Pinpoint the cell where the given text exists, returning its [x, y] midpoint coordinate. 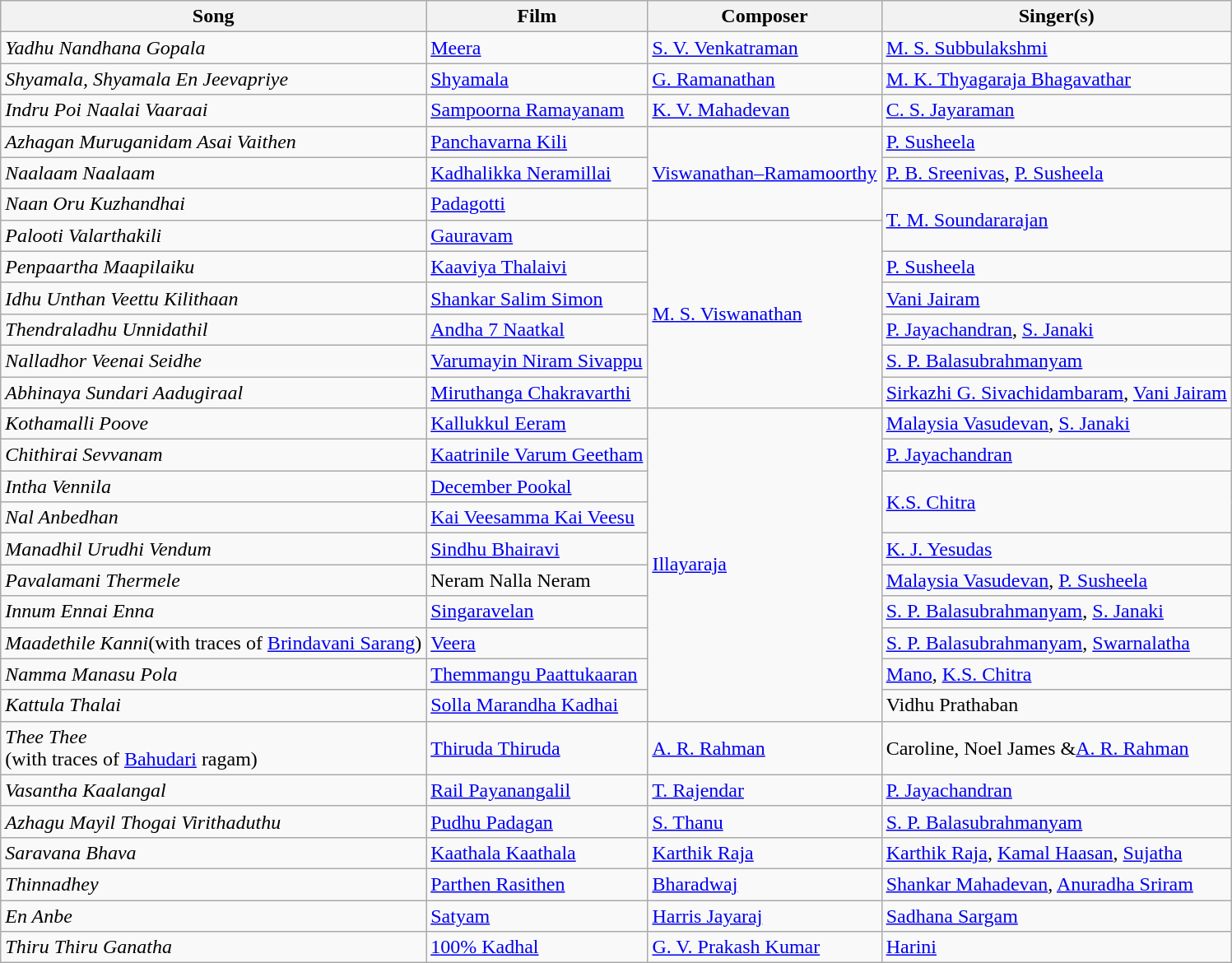
Karthik Raja [765, 853]
Sadhana Sargam [1057, 916]
Shyamala, Shyamala En Jeevapriye [214, 79]
Shankar Salim Simon [537, 298]
K. J. Yesudas [1057, 549]
Saravana Bhava [214, 853]
Neram Nalla Neram [537, 580]
En Anbe [214, 916]
Yadhu Nandhana Gopala [214, 48]
Kaathala Kaathala [537, 853]
Thendraladhu Unnidathil [214, 329]
Thiru Thiru Ganatha [214, 947]
T. Rajendar [765, 790]
G. Ramanathan [765, 79]
Nal Anbedhan [214, 518]
Naalaam Naalaam [214, 173]
Panchavarna Kili [537, 142]
Caroline, Noel James &A. R. Rahman [1057, 747]
Bharadwaj [765, 884]
Veera [537, 643]
Malaysia Vasudevan, S. Janaki [1057, 424]
P. Jayachandran, S. Janaki [1057, 329]
Illayaraja [765, 565]
Maadethile Kanni(with traces of Brindavani Sarang) [214, 643]
Palooti Valarthakili [214, 235]
Kothamalli Poove [214, 424]
Kattula Thalai [214, 705]
Miruthanga Chakravarthi [537, 393]
Azhagan Muruganidam Asai Vaithen [214, 142]
Chithirai Sevvanam [214, 455]
Song [214, 16]
Intha Vennila [214, 486]
Kallukkul Eeram [537, 424]
Pudhu Padagan [537, 821]
Kadhalikka Neramillai [537, 173]
G. V. Prakash Kumar [765, 947]
Padagotti [537, 204]
Thiruda Thiruda [537, 747]
S. V. Venkatraman [765, 48]
Vani Jairam [1057, 298]
Azhagu Mayil Thogai Virithaduthu [214, 821]
M. S. Viswanathan [765, 314]
Naan Oru Kuzhandhai [214, 204]
Indru Poi Naalai Vaaraai [214, 110]
K.S. Chitra [1057, 502]
Singer(s) [1057, 16]
Kaaviya Thalaivi [537, 267]
P. B. Sreenivas, P. Susheela [1057, 173]
Namma Manasu Pola [214, 674]
Sindhu Bhairavi [537, 549]
December Pookal [537, 486]
Shankar Mahadevan, Anuradha Sriram [1057, 884]
Satyam [537, 916]
Themmangu Paattukaaran [537, 674]
Harris Jayaraj [765, 916]
Manadhil Urudhi Vendum [214, 549]
A. R. Rahman [765, 747]
C. S. Jayaraman [1057, 110]
Gauravam [537, 235]
Innum Ennai Enna [214, 612]
M. K. Thyagaraja Bhagavathar [1057, 79]
Meera [537, 48]
S. P. Balasubrahmanyam, Swarnalatha [1057, 643]
Harini [1057, 947]
Penpaartha Maapilaiku [214, 267]
T. M. Soundararajan [1057, 220]
Kaatrinile Varum Geetham [537, 455]
S. Thanu [765, 821]
Kai Veesamma Kai Veesu [537, 518]
100% Kadhal [537, 947]
Karthik Raja, Kamal Haasan, Sujatha [1057, 853]
Rail Payanangalil [537, 790]
Abhinaya Sundari Aadugiraal [214, 393]
Vasantha Kaalangal [214, 790]
Thinnadhey [214, 884]
S. P. Balasubrahmanyam, S. Janaki [1057, 612]
Nalladhor Veenai Seidhe [214, 361]
Composer [765, 16]
Parthen Rasithen [537, 884]
Thee Thee(with traces of Bahudari ragam) [214, 747]
Pavalamani Thermele [214, 580]
K. V. Mahadevan [765, 110]
Mano, K.S. Chitra [1057, 674]
Malaysia Vasudevan, P. Susheela [1057, 580]
Singaravelan [537, 612]
Vidhu Prathaban [1057, 705]
Andha 7 Naatkal [537, 329]
Film [537, 16]
Solla Marandha Kadhai [537, 705]
Sirkazhi G. Sivachidambaram, Vani Jairam [1057, 393]
Idhu Unthan Veettu Kilithaan [214, 298]
Shyamala [537, 79]
Sampoorna Ramayanam [537, 110]
Varumayin Niram Sivappu [537, 361]
Viswanathan–Ramamoorthy [765, 173]
M. S. Subbulakshmi [1057, 48]
